Find where the given text appears and provide that cell's center as (x, y) coordinate. 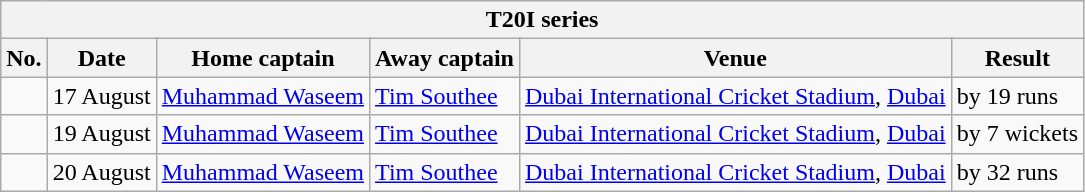
by 19 runs (1017, 96)
No. (24, 58)
by 7 wickets (1017, 134)
20 August (102, 172)
by 32 runs (1017, 172)
19 August (102, 134)
Away captain (445, 58)
17 August (102, 96)
Venue (735, 58)
T20I series (542, 20)
Home captain (262, 58)
Date (102, 58)
Result (1017, 58)
